Scan for the cell matching the given text and deliver its [X, Y] coordinate at center. 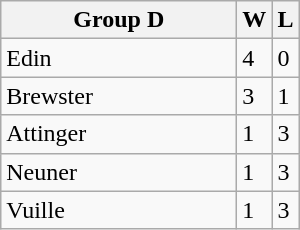
Group D [119, 20]
W [254, 20]
Neuner [119, 172]
Vuille [119, 210]
Edin [119, 58]
L [286, 20]
Attinger [119, 134]
4 [254, 58]
0 [286, 58]
Brewster [119, 96]
